From the cell containing the given text, extract its center point as [x, y] coordinate. 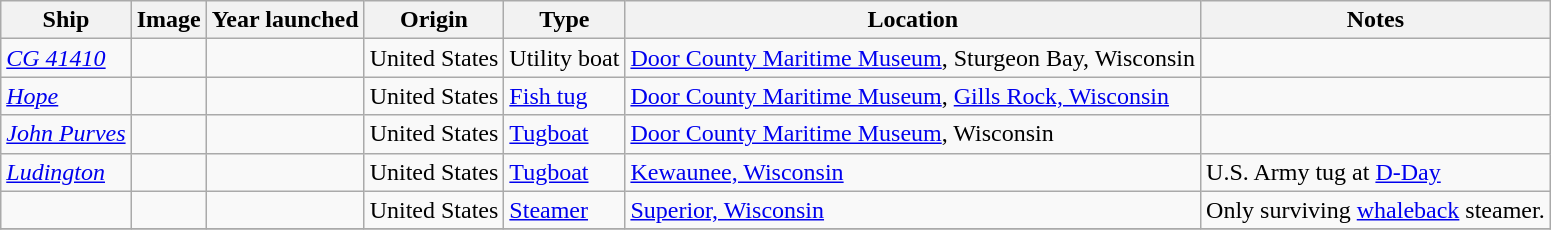
Superior, Wisconsin [913, 210]
Ludington [66, 172]
Hope [66, 96]
Origin [434, 20]
U.S. Army tug at D-Day [1376, 172]
John Purves [66, 134]
Door County Maritime Museum, Gills Rock, Wisconsin [913, 96]
Location [913, 20]
CG 41410 [66, 58]
Kewaunee, Wisconsin [913, 172]
Steamer [564, 210]
Notes [1376, 20]
Image [168, 20]
Door County Maritime Museum, Wisconsin [913, 134]
Year launched [285, 20]
Utility boat [564, 58]
Type [564, 20]
Fish tug [564, 96]
Ship [66, 20]
Only surviving whaleback steamer. [1376, 210]
Door County Maritime Museum, Sturgeon Bay, Wisconsin [913, 58]
